Determine the (x, y) coordinate at the center of the cell enclosing the given text.  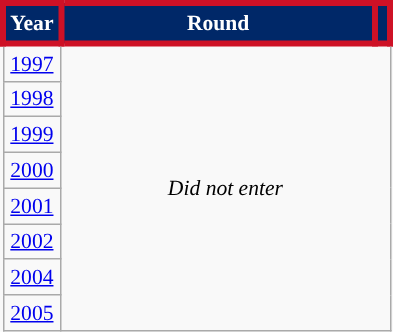
2005 (32, 313)
2001 (32, 206)
Did not enter (226, 188)
2002 (32, 242)
1999 (32, 135)
Round (218, 23)
1997 (32, 63)
1998 (32, 99)
2000 (32, 171)
Year (32, 23)
2004 (32, 278)
